Extract the (X, Y) coordinate from the center of the cell holding the provided text.  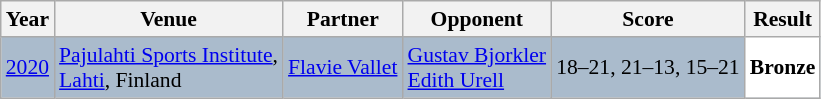
Partner (342, 19)
2020 (28, 68)
Flavie Vallet (342, 68)
Opponent (476, 19)
Bronze (783, 68)
Gustav Bjorkler Edith Urell (476, 68)
Venue (168, 19)
Year (28, 19)
Pajulahti Sports Institute,Lahti, Finland (168, 68)
Result (783, 19)
18–21, 21–13, 15–21 (648, 68)
Score (648, 19)
